For the text-containing cell, return its midpoint in [X, Y] coordinate format. 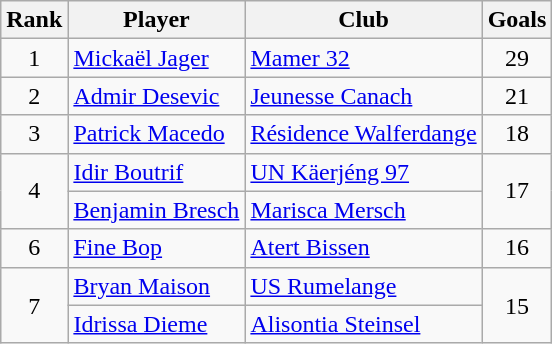
Fine Bop [156, 248]
16 [517, 248]
6 [34, 248]
29 [517, 58]
Idir Boutrif [156, 172]
Goals [517, 20]
Alisontia Steinsel [364, 324]
15 [517, 305]
Bryan Maison [156, 286]
Mamer 32 [364, 58]
7 [34, 305]
Idrissa Dieme [156, 324]
US Rumelange [364, 286]
Atert Bissen [364, 248]
Admir Desevic [156, 96]
UN Käerjéng 97 [364, 172]
Jeunesse Canach [364, 96]
Benjamin Bresch [156, 210]
Player [156, 20]
21 [517, 96]
Marisca Mersch [364, 210]
Mickaël Jager [156, 58]
Club [364, 20]
18 [517, 134]
17 [517, 191]
4 [34, 191]
1 [34, 58]
2 [34, 96]
Résidence Walferdange [364, 134]
Rank [34, 20]
Patrick Macedo [156, 134]
3 [34, 134]
